Return the [X, Y] coordinate for the center point of the cell that contains the specified text.  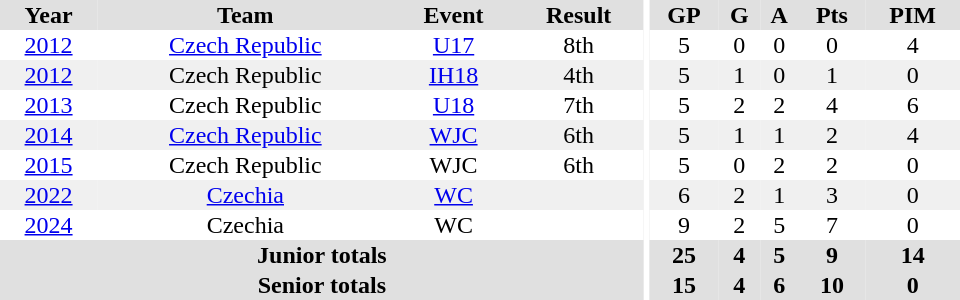
2013 [48, 105]
7th [579, 105]
2015 [48, 165]
25 [684, 255]
Junior totals [322, 255]
G [740, 15]
2022 [48, 195]
Pts [832, 15]
GP [684, 15]
10 [832, 285]
Event [454, 15]
3 [832, 195]
14 [912, 255]
2024 [48, 225]
8th [579, 45]
7 [832, 225]
4th [579, 75]
Year [48, 15]
U17 [454, 45]
15 [684, 285]
2014 [48, 135]
IH18 [454, 75]
PIM [912, 15]
Senior totals [322, 285]
U18 [454, 105]
Team [245, 15]
A [780, 15]
Result [579, 15]
